Output the [x, y] coordinate of the center of the cell containing the given text.  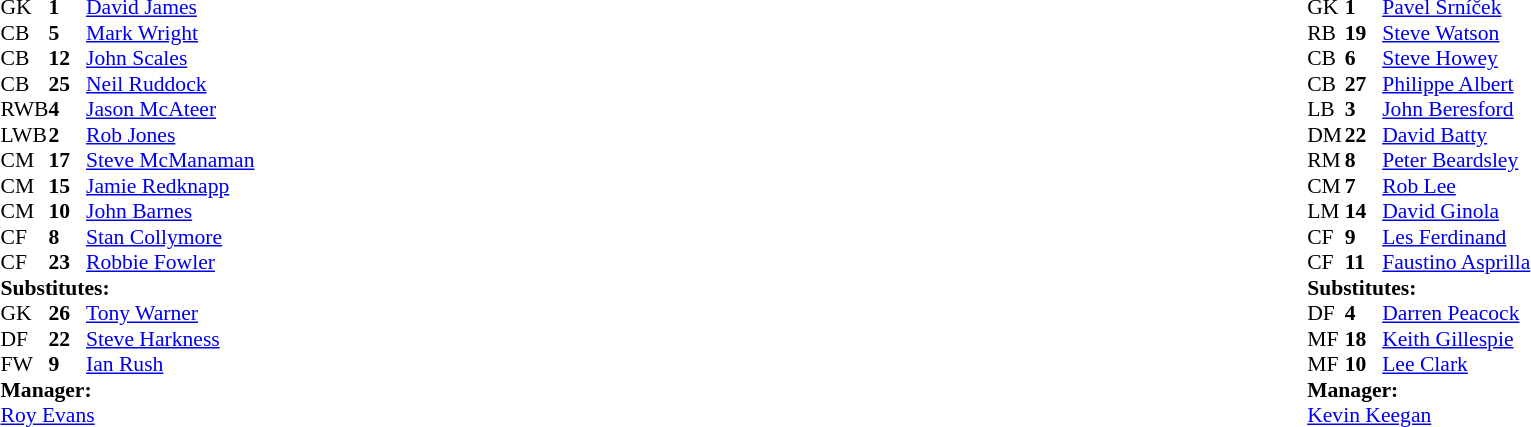
7 [1364, 186]
11 [1364, 263]
Darren Peacock [1456, 313]
Mark Wright [170, 33]
LWB [24, 135]
15 [67, 186]
David Ginola [1456, 211]
John Barnes [170, 211]
Ian Rush [170, 365]
12 [67, 59]
John Scales [170, 59]
14 [1364, 211]
Neil Ruddock [170, 84]
David Batty [1456, 135]
Lee Clark [1456, 365]
Steve McManaman [170, 161]
18 [1364, 339]
FW [24, 365]
Robbie Fowler [170, 263]
5 [67, 33]
2 [67, 135]
25 [67, 84]
Les Ferdinand [1456, 237]
19 [1364, 33]
Faustino Asprilla [1456, 263]
John Beresford [1456, 109]
Rob Lee [1456, 186]
GK [24, 313]
RB [1326, 33]
27 [1364, 84]
RWB [24, 109]
6 [1364, 59]
DM [1326, 135]
Peter Beardsley [1456, 161]
LB [1326, 109]
Steve Harkness [170, 339]
Keith Gillespie [1456, 339]
Tony Warner [170, 313]
Steve Howey [1456, 59]
Steve Watson [1456, 33]
Rob Jones [170, 135]
Philippe Albert [1456, 84]
23 [67, 263]
RM [1326, 161]
Stan Collymore [170, 237]
17 [67, 161]
Jason McAteer [170, 109]
Jamie Redknapp [170, 186]
26 [67, 313]
3 [1364, 109]
LM [1326, 211]
